Extract the (x, y) coordinate from the center of the cell holding the provided text.  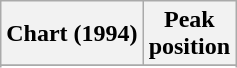
Chart (1994) (72, 34)
Peak position (189, 34)
